Pinpoint the cell where the given text exists, returning its [x, y] midpoint coordinate. 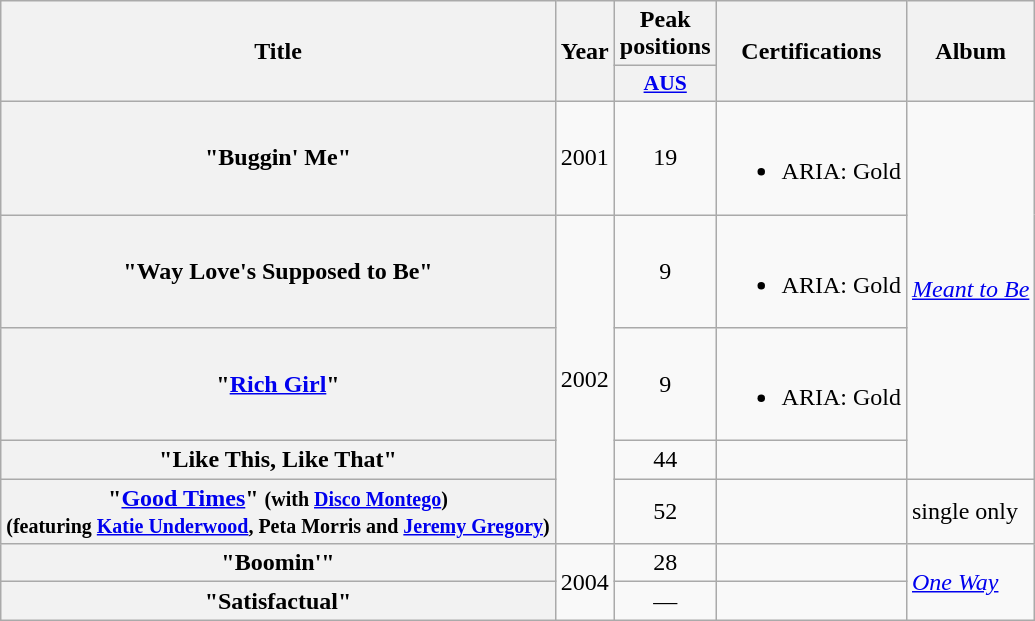
One Way [970, 582]
Year [584, 52]
— [665, 601]
"Way Love's Supposed to Be" [278, 270]
2001 [584, 158]
28 [665, 563]
Title [278, 52]
2002 [584, 378]
"Boomin'" [278, 563]
"Good Times" (with Disco Montego) (featuring Katie Underwood, Peta Morris and Jeremy Gregory) [278, 512]
"Satisfactual" [278, 601]
19 [665, 158]
2004 [584, 582]
44 [665, 460]
single only [970, 512]
Album [970, 52]
"Buggin' Me" [278, 158]
Peak positions [665, 34]
Meant to Be [970, 290]
52 [665, 512]
Certifications [811, 52]
"Like This, Like That" [278, 460]
"Rich Girl" [278, 384]
AUS [665, 84]
